Pinpoint the cell where the given text exists, returning its [X, Y] midpoint coordinate. 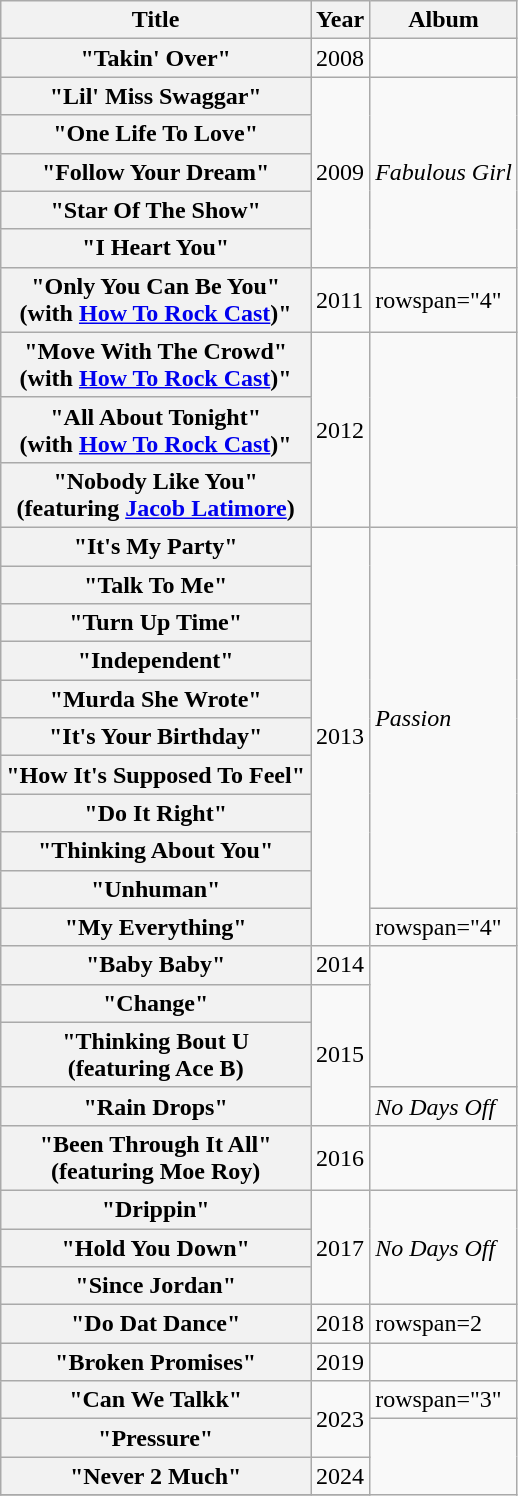
"All About Tonight" (with How To Rock Cast)" [156, 430]
2017 [340, 1247]
rowspan=2 [444, 1324]
"Drippin" [156, 1209]
"Do It Right" [156, 813]
"Pressure" [156, 1438]
2008 [340, 58]
"Thinking Bout U (featuring Ace B) [156, 1054]
"Since Jordan" [156, 1286]
"Do Dat Dance" [156, 1324]
"Follow Your Dream" [156, 172]
"Move With The Crowd"(with How To Rock Cast)" [156, 364]
2013 [340, 736]
"I Heart You" [156, 248]
"One Life To Love" [156, 134]
"Can We Talkk" [156, 1400]
2015 [340, 1054]
"It's My Party" [156, 546]
"Unhuman" [156, 889]
"Rain Drops" [156, 1106]
"Star Of The Show" [156, 210]
2012 [340, 430]
"Turn Up Time" [156, 623]
"Baby Baby" [156, 965]
"Hold You Down" [156, 1247]
"Change" [156, 1003]
"Murda She Wrote" [156, 699]
Album [444, 20]
"Nobody Like You"(featuring Jacob Latimore) [156, 494]
"Talk To Me" [156, 585]
"My Everything" [156, 927]
Year [340, 20]
2016 [340, 1158]
"Lil' Miss Swaggar" [156, 96]
"Thinking About You" [156, 851]
"Takin' Over" [156, 58]
"Independent" [156, 661]
rowspan="3" [444, 1400]
2018 [340, 1324]
2009 [340, 172]
2011 [340, 300]
"Broken Promises" [156, 1362]
"Never 2 Much" [156, 1476]
"Only You Can Be You"(with How To Rock Cast)" [156, 300]
"Been Through It All" (featuring Moe Roy) [156, 1158]
2019 [340, 1362]
2014 [340, 965]
2023 [340, 1419]
"How It's Supposed To Feel" [156, 775]
2024 [340, 1476]
Fabulous Girl [444, 172]
"It's Your Birthday" [156, 737]
Passion [444, 718]
Title [156, 20]
